Determine the (x, y) coordinate at the center of the cell enclosing the given text.  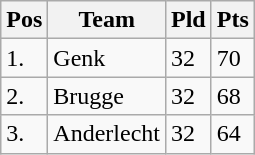
Pts (232, 20)
Brugge (107, 96)
70 (232, 58)
Pld (188, 20)
1. (24, 58)
3. (24, 134)
68 (232, 96)
Anderlecht (107, 134)
Pos (24, 20)
64 (232, 134)
Genk (107, 58)
2. (24, 96)
Team (107, 20)
